Determine the [x, y] coordinate at the center of the cell enclosing the given text.  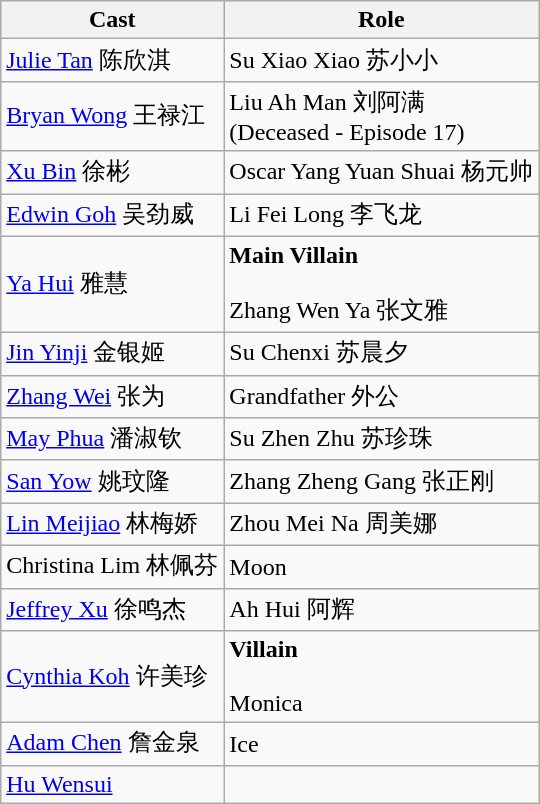
Edwin Goh 吴劲威 [112, 216]
Zhou Mei Na 周美娜 [382, 524]
San Yow 姚玟隆 [112, 482]
Jin Yinji 金银姬 [112, 354]
Cast [112, 20]
Ice [382, 744]
Grandfather 外公 [382, 396]
Ah Hui 阿辉 [382, 610]
Villain Monica [382, 677]
Main Villain Zhang Wen Ya 张文雅 [382, 284]
Role [382, 20]
Christina Lim 林佩芬 [112, 566]
Liu Ah Man 刘阿满 (Deceased - Episode 17) [382, 116]
Ya Hui 雅慧 [112, 284]
Julie Tan 陈欣淇 [112, 60]
Su Xiao Xiao 苏小小 [382, 60]
Li Fei Long 李飞龙 [382, 216]
Zhang Wei 张为 [112, 396]
Moon [382, 566]
May Phua 潘淑钦 [112, 440]
Bryan Wong 王禄江 [112, 116]
Cynthia Koh 许美珍 [112, 677]
Oscar Yang Yuan Shuai 杨元帅 [382, 172]
Xu Bin 徐彬 [112, 172]
Su Chenxi 苏晨夕 [382, 354]
Lin Meijiao 林梅娇 [112, 524]
Su Zhen Zhu 苏珍珠 [382, 440]
Hu Wensui [112, 784]
Zhang Zheng Gang 张正刚 [382, 482]
Jeffrey Xu 徐鸣杰 [112, 610]
Adam Chen 詹金泉 [112, 744]
